Output the (X, Y) coordinate of the center of the cell containing the given text.  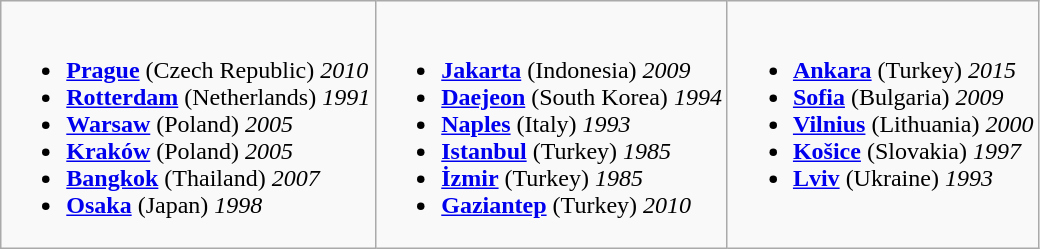
Ankara (Turkey) 2015Sofia (Bulgaria) 2009Vilnius (Lithuania) 2000Košice (Slovakia) 1997Lviv (Ukraine) 1993 (883, 125)
Jakarta (Indonesia) 2009Daejeon (South Korea) 1994Naples (Italy) 1993Istanbul (Turkey) 1985İzmir (Turkey) 1985Gaziantep (Turkey) 2010 (552, 125)
Prague (Czech Republic) 2010Rotterdam (Netherlands) 1991Warsaw (Poland) 2005Kraków (Poland) 2005Bangkok (Thailand) 2007Osaka (Japan) 1998 (188, 125)
